Determine the [x, y] coordinate at the center of the cell enclosing the given text.  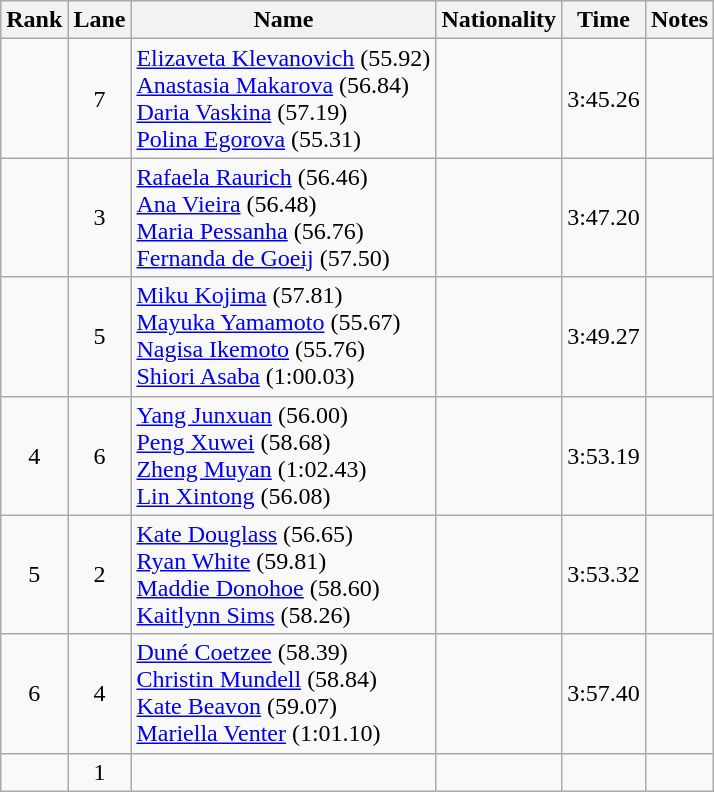
Duné Coetzee (58.39)Christin Mundell (58.84)Kate Beavon (59.07)Mariella Venter (1:01.10) [284, 694]
3:45.26 [604, 98]
Yang Junxuan (56.00)Peng Xuwei (58.68)Zheng Muyan (1:02.43)Lin Xintong (56.08) [284, 456]
Miku Kojima (57.81)Mayuka Yamamoto (55.67)Nagisa Ikemoto (55.76)Shiori Asaba (1:00.03) [284, 336]
Notes [679, 20]
Rank [34, 20]
3:57.40 [604, 694]
3:47.20 [604, 218]
1 [100, 772]
Elizaveta Klevanovich (55.92)Anastasia Makarova (56.84)Daria Vaskina (57.19)Polina Egorova (55.31) [284, 98]
3 [100, 218]
Kate Douglass (56.65)Ryan White (59.81)Maddie Donohoe (58.60)Kaitlynn Sims (58.26) [284, 574]
7 [100, 98]
Rafaela Raurich (56.46)Ana Vieira (56.48)Maria Pessanha (56.76)Fernanda de Goeij (57.50) [284, 218]
Name [284, 20]
3:53.32 [604, 574]
Time [604, 20]
3:53.19 [604, 456]
Nationality [499, 20]
2 [100, 574]
Lane [100, 20]
3:49.27 [604, 336]
